Locate the cell with the specified text and output its [X, Y] center coordinate. 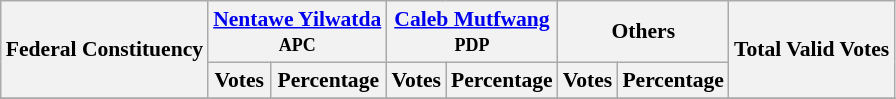
Nentawe YilwatdaAPC [297, 32]
Federal Constituency [104, 50]
Others [644, 32]
Caleb MutfwangPDP [472, 32]
Total Valid Votes [812, 50]
